Determine the [X, Y] coordinate at the center of the cell enclosing the given text.  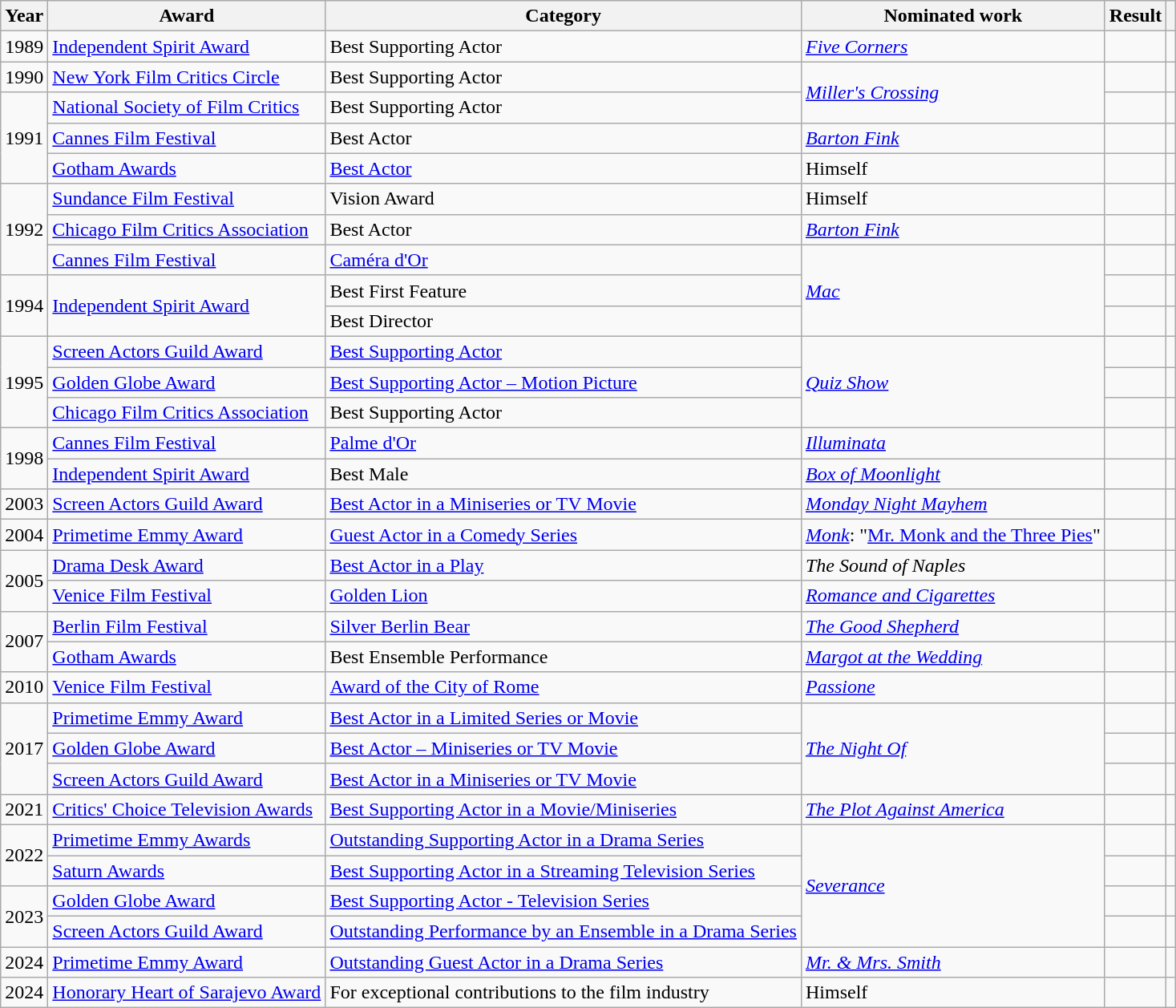
Best Supporting Actor in a Movie/Miniseries [564, 809]
Best Actor in a Play [564, 565]
The Plot Against America [952, 809]
Outstanding Guest Actor in a Drama Series [564, 962]
1992 [24, 229]
2010 [24, 687]
Romance and Cigarettes [952, 596]
Best Supporting Actor in a Streaming Television Series [564, 870]
Best Director [564, 321]
Miller's Crossing [952, 92]
2007 [24, 642]
Best Ensemble Performance [564, 657]
Five Corners [952, 47]
Monk: "Mr. Monk and the Three Pies" [952, 535]
2003 [24, 504]
2021 [24, 809]
Best Supporting Actor – Motion Picture [564, 383]
For exceptional contributions to the film industry [564, 993]
2022 [24, 855]
The Good Shepherd [952, 626]
Drama Desk Award [187, 565]
Best Male [564, 474]
Best First Feature [564, 290]
Honorary Heart of Sarajevo Award [187, 993]
Outstanding Supporting Actor in a Drama Series [564, 840]
Category [564, 16]
2023 [24, 917]
1995 [24, 382]
Golden Lion [564, 596]
1991 [24, 138]
Saturn Awards [187, 870]
Year [24, 16]
Margot at the Wedding [952, 657]
2005 [24, 581]
Palme d'Or [564, 443]
Quiz Show [952, 382]
2004 [24, 535]
Sundance Film Festival [187, 199]
Award [187, 16]
Monday Night Mayhem [952, 504]
Illuminata [952, 443]
Outstanding Performance by an Ensemble in a Drama Series [564, 932]
Best Supporting Actor - Television Series [564, 901]
Passione [952, 687]
Mr. & Mrs. Smith [952, 962]
Berlin Film Festival [187, 626]
Vision Award [564, 199]
National Society of Film Critics [187, 107]
Award of the City of Rome [564, 687]
Primetime Emmy Awards [187, 840]
Critics' Choice Television Awards [187, 809]
Caméra d'Or [564, 260]
Silver Berlin Bear [564, 626]
The Night Of [952, 748]
Nominated work [952, 16]
Best Actor in a Limited Series or Movie [564, 718]
1998 [24, 459]
1994 [24, 306]
1989 [24, 47]
Result [1135, 16]
Box of Moonlight [952, 474]
Mac [952, 290]
1990 [24, 77]
New York Film Critics Circle [187, 77]
Guest Actor in a Comedy Series [564, 535]
Severance [952, 885]
The Sound of Naples [952, 565]
Best Actor – Miniseries or TV Movie [564, 748]
2017 [24, 748]
